Provide the (X, Y) coordinate of the cell's center where the given text is located.  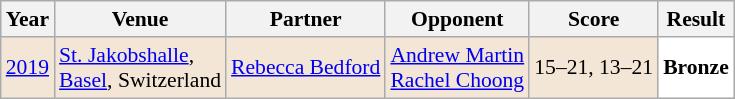
Bronze (696, 68)
Rebecca Bedford (306, 68)
Partner (306, 19)
Opponent (457, 19)
15–21, 13–21 (594, 68)
Venue (140, 19)
Andrew Martin Rachel Choong (457, 68)
2019 (28, 68)
Result (696, 19)
Score (594, 19)
Year (28, 19)
St. Jakobshalle,Basel, Switzerland (140, 68)
